Provide the [x, y] coordinate of the cell's center where the given text is located.  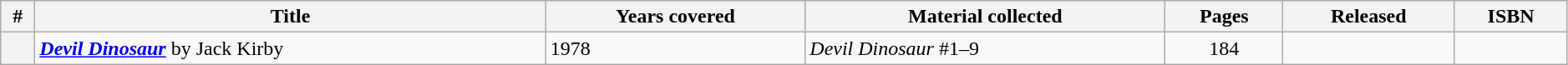
Devil Dinosaur #1–9 [986, 48]
Years covered [675, 17]
Devil Dinosaur by Jack Kirby [291, 48]
Title [291, 17]
Material collected [986, 17]
1978 [675, 48]
Released [1368, 17]
# [18, 17]
184 [1225, 48]
Pages [1225, 17]
ISBN [1510, 17]
